Pinpoint the cell where the given text exists, returning its (X, Y) midpoint coordinate. 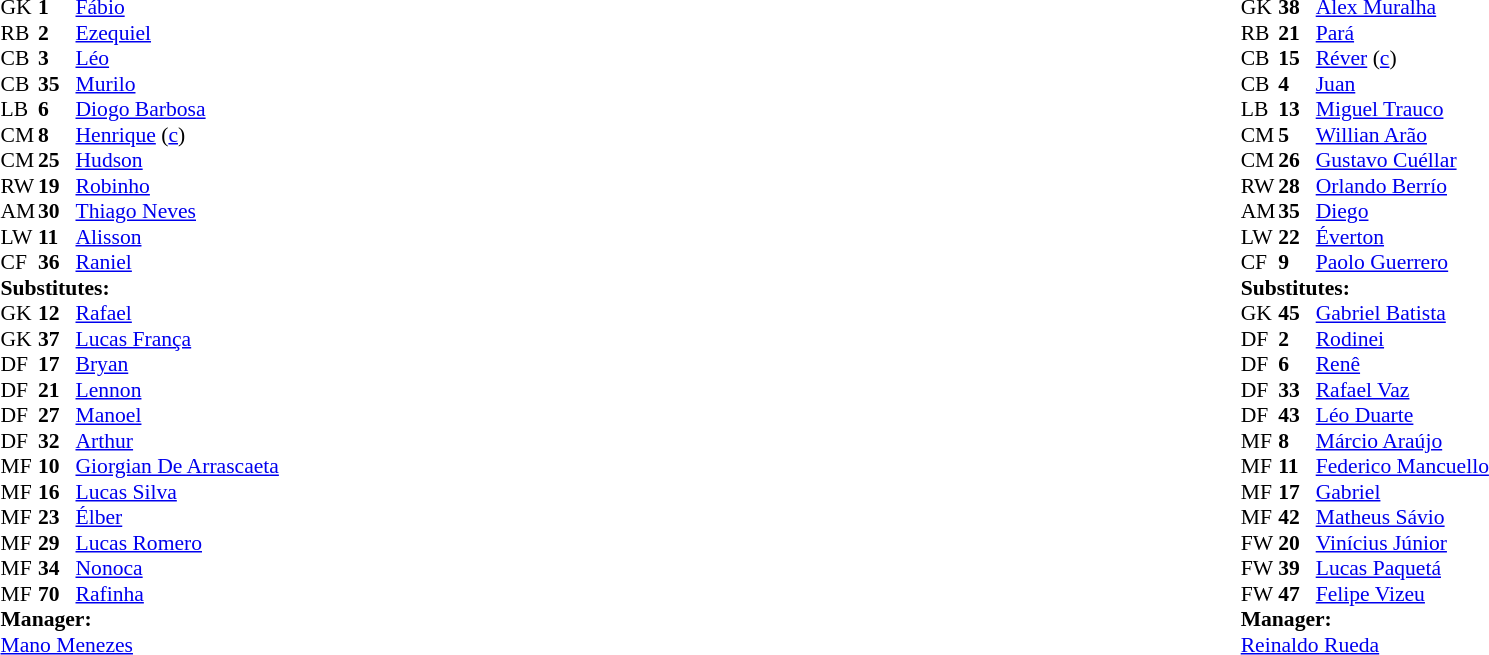
Giorgian De Arrascaeta (178, 467)
34 (57, 569)
36 (57, 263)
Alisson (178, 237)
Diogo Barbosa (178, 109)
Gustavo Cuéllar (1402, 161)
4 (1297, 84)
32 (57, 441)
Bryan (178, 365)
12 (57, 313)
13 (1297, 109)
26 (1297, 161)
Lucas França (178, 339)
Pará (1402, 33)
42 (1297, 517)
Rafael Vaz (1402, 390)
30 (57, 211)
28 (1297, 186)
Lucas Silva (178, 492)
Henrique (c) (178, 135)
Réver (c) (1402, 59)
37 (57, 339)
Éverton (1402, 237)
15 (1297, 59)
43 (1297, 415)
Thiago Neves (178, 211)
23 (57, 517)
Lennon (178, 390)
Gabriel Batista (1402, 313)
Renê (1402, 365)
Federico Mancuello (1402, 467)
9 (1297, 263)
Robinho (178, 186)
Arthur (178, 441)
Rafael (178, 313)
47 (1297, 594)
Lucas Paquetá (1402, 569)
27 (57, 415)
Raniel (178, 263)
Murilo (178, 84)
Felipe Vizeu (1402, 594)
Rafinha (178, 594)
Willian Arão (1402, 135)
Lucas Romero (178, 543)
Gabriel (1402, 492)
3 (57, 59)
Léo (178, 59)
29 (57, 543)
70 (57, 594)
25 (57, 161)
Hudson (178, 161)
22 (1297, 237)
Paolo Guerrero (1402, 263)
16 (57, 492)
20 (1297, 543)
Matheus Sávio (1402, 517)
Márcio Araújo (1402, 441)
5 (1297, 135)
Rodinei (1402, 339)
Vinícius Júnior (1402, 543)
19 (57, 186)
39 (1297, 569)
45 (1297, 313)
Miguel Trauco (1402, 109)
33 (1297, 390)
10 (57, 467)
Nonoca (178, 569)
Élber (178, 517)
Léo Duarte (1402, 415)
Juan (1402, 84)
Diego (1402, 211)
Ezequiel (178, 33)
Manoel (178, 415)
Orlando Berrío (1402, 186)
